Scan for the cell matching the given text and deliver its [x, y] coordinate at center. 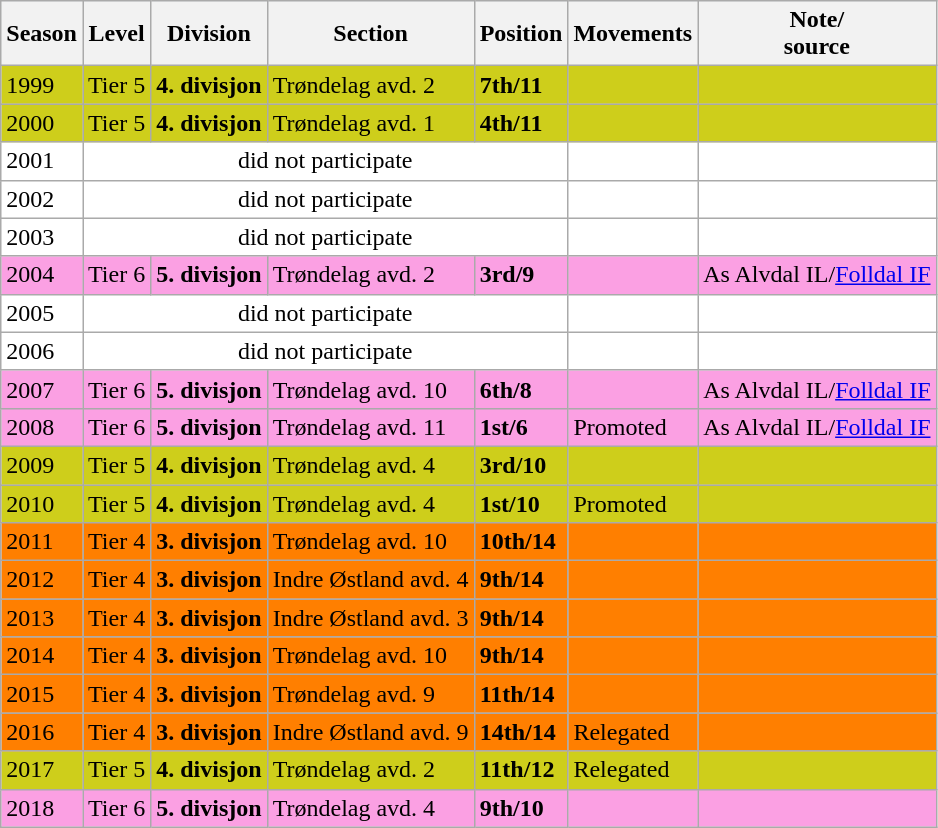
2002 [42, 199]
1st/10 [521, 503]
2011 [42, 542]
Note/source [817, 34]
3rd/10 [521, 465]
Division [209, 34]
2014 [42, 656]
2010 [42, 503]
11th/14 [521, 694]
10th/14 [521, 542]
1st/6 [521, 427]
Season [42, 34]
3rd/9 [521, 275]
6th/8 [521, 389]
Trøndelag avd. 11 [370, 427]
2015 [42, 694]
Level [116, 34]
Indre Østland avd. 4 [370, 580]
2016 [42, 732]
Indre Østland avd. 9 [370, 732]
Movements [633, 34]
1999 [42, 85]
2017 [42, 770]
Trøndelag avd. 1 [370, 123]
Position [521, 34]
7th/11 [521, 85]
2009 [42, 465]
2004 [42, 275]
2001 [42, 161]
2008 [42, 427]
4th/11 [521, 123]
2005 [42, 313]
2013 [42, 618]
9th/10 [521, 808]
Section [370, 34]
2003 [42, 237]
Indre Østland avd. 3 [370, 618]
2006 [42, 351]
2012 [42, 580]
2018 [42, 808]
2007 [42, 389]
14th/14 [521, 732]
Trøndelag avd. 9 [370, 694]
11th/12 [521, 770]
2000 [42, 123]
